Find where the given text appears and provide that cell's center as (X, Y) coordinate. 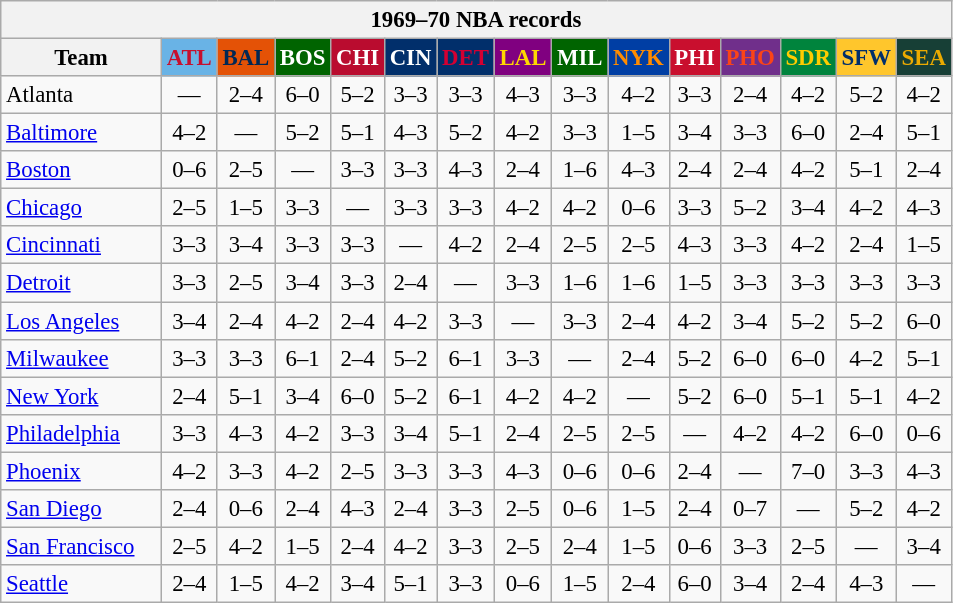
Chicago (82, 208)
0–7 (750, 509)
Phoenix (82, 471)
MIL (580, 58)
BAL (246, 58)
San Francisco (82, 546)
BOS (303, 58)
New York (82, 396)
Detroit (82, 283)
CHI (358, 58)
DET (466, 58)
Milwaukee (82, 358)
Los Angeles (82, 321)
Seattle (82, 584)
SDR (808, 58)
LAL (522, 58)
PHO (750, 58)
Baltimore (82, 133)
Cincinnati (82, 245)
ATL (189, 58)
Atlanta (82, 95)
NYK (638, 58)
San Diego (82, 509)
SEA (924, 58)
Team (82, 58)
Boston (82, 170)
PHI (694, 58)
SFW (866, 58)
CIN (410, 58)
7–0 (808, 471)
1969–70 NBA records (476, 20)
Philadelphia (82, 433)
